Return (X, Y) of the center of cell containing provided text 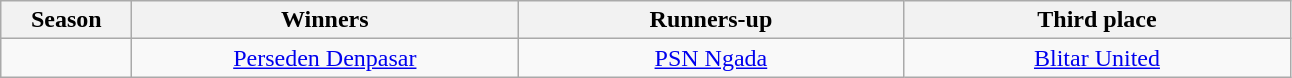
Perseden Denpasar (325, 58)
Third place (1097, 20)
Season (66, 20)
Blitar United (1097, 58)
PSN Ngada (711, 58)
Winners (325, 20)
Runners-up (711, 20)
